Return the (x, y) coordinate for the center point of the cell that contains the specified text.  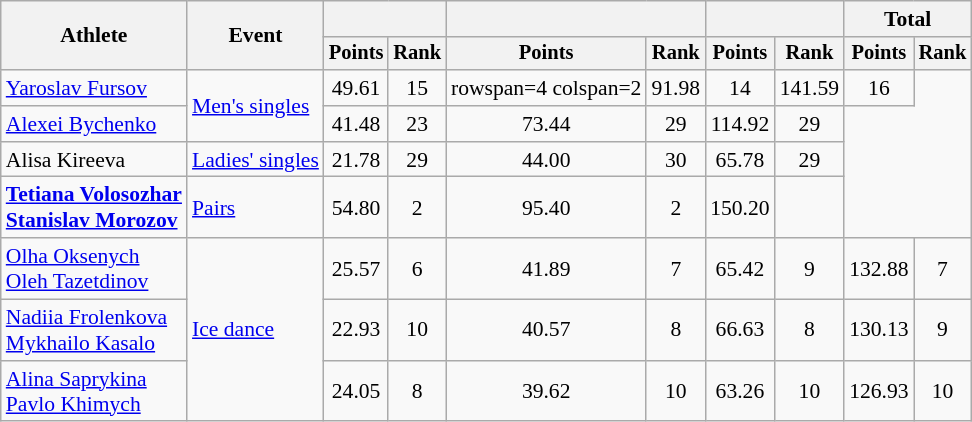
40.57 (546, 330)
rowspan=4 colspan=2 (546, 88)
73.44 (546, 124)
66.63 (740, 330)
Ladies' singles (256, 160)
Olha OksenychOleh Tazetdinov (94, 268)
25.57 (356, 268)
41.89 (546, 268)
91.98 (676, 88)
49.61 (356, 88)
Pairs (256, 208)
Event (256, 36)
141.59 (810, 88)
126.93 (878, 392)
Alexei Bychenko (94, 124)
Tetiana VolosozharStanislav Morozov (94, 208)
15 (417, 88)
95.40 (546, 208)
114.92 (740, 124)
24.05 (356, 392)
6 (417, 268)
Athlete (94, 36)
30 (676, 160)
Men's singles (256, 106)
Alisa Kireeva (94, 160)
21.78 (356, 160)
Yaroslav Fursov (94, 88)
Nadiia FrolenkovaMykhailo Kasalo (94, 330)
150.20 (740, 208)
Ice dance (256, 330)
65.42 (740, 268)
22.93 (356, 330)
41.48 (356, 124)
63.26 (740, 392)
Total (908, 19)
44.00 (546, 160)
65.78 (740, 160)
39.62 (546, 392)
23 (417, 124)
54.80 (356, 208)
Alina SaprykinaPavlo Khimych (94, 392)
132.88 (878, 268)
16 (878, 88)
14 (740, 88)
130.13 (878, 330)
